Output the [x, y] coordinate of the center of the cell containing the given text.  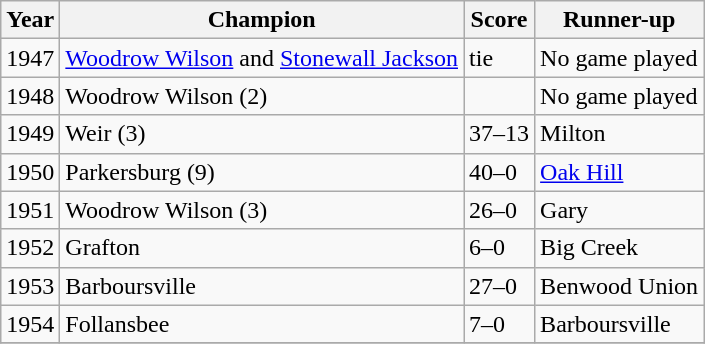
tie [500, 58]
Champion [262, 20]
1951 [30, 210]
Benwood Union [620, 286]
Woodrow Wilson (2) [262, 96]
1947 [30, 58]
Runner-up [620, 20]
Score [500, 20]
Year [30, 20]
Parkersburg (9) [262, 172]
Woodrow Wilson and Stonewall Jackson [262, 58]
Weir (3) [262, 134]
Grafton [262, 248]
Big Creek [620, 248]
26–0 [500, 210]
1950 [30, 172]
37–13 [500, 134]
27–0 [500, 286]
Oak Hill [620, 172]
6–0 [500, 248]
Gary [620, 210]
1952 [30, 248]
Milton [620, 134]
Follansbee [262, 324]
1948 [30, 96]
40–0 [500, 172]
Woodrow Wilson (3) [262, 210]
1949 [30, 134]
1953 [30, 286]
7–0 [500, 324]
1954 [30, 324]
